Pinpoint the cell where the given text exists, returning its [x, y] midpoint coordinate. 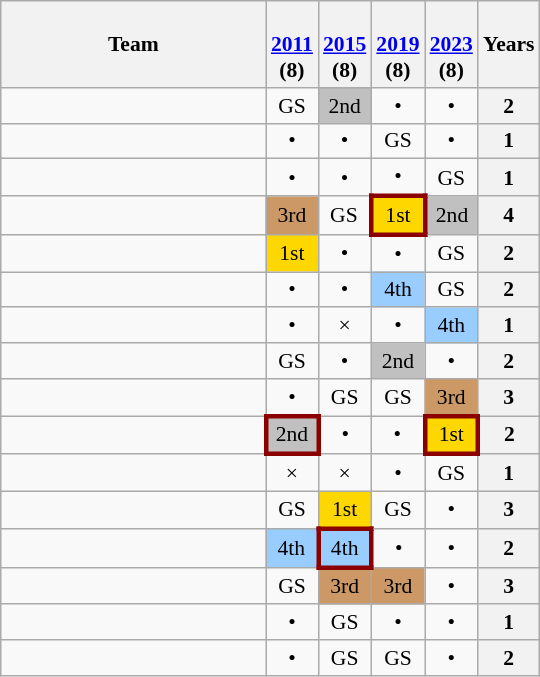
2023(8) [452, 44]
2015(8) [344, 44]
Years [509, 44]
2019(8) [398, 44]
Team [134, 44]
2011(8) [292, 44]
4 [509, 216]
